Return (x, y) of the center of cell containing provided text 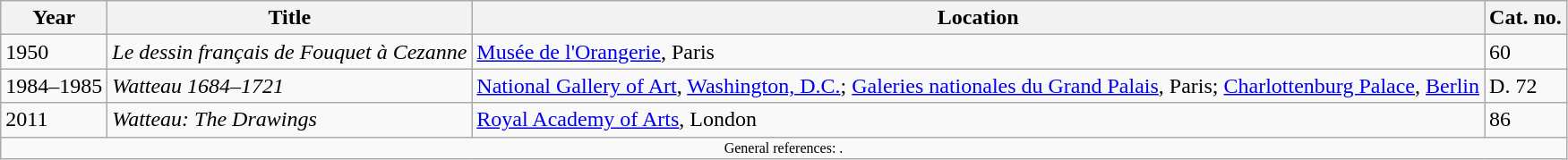
1950 (54, 52)
Year (54, 18)
86 (1526, 120)
1984–1985 (54, 86)
Watteau: The Drawings (290, 120)
2011 (54, 120)
Cat. no. (1526, 18)
Royal Academy of Arts, London (978, 120)
Musée de l'Orangerie, Paris (978, 52)
Watteau 1684–1721 (290, 86)
Le dessin français de Fouquet à Cezanne (290, 52)
Title (290, 18)
General references: . (784, 147)
National Gallery of Art, Washington, D.C.; Galeries nationales du Grand Palais, Paris; Charlottenburg Palace, Berlin (978, 86)
Location (978, 18)
60 (1526, 52)
D. 72 (1526, 86)
